Search for the cell housing the specified text and yield its (X, Y) center coordinate. 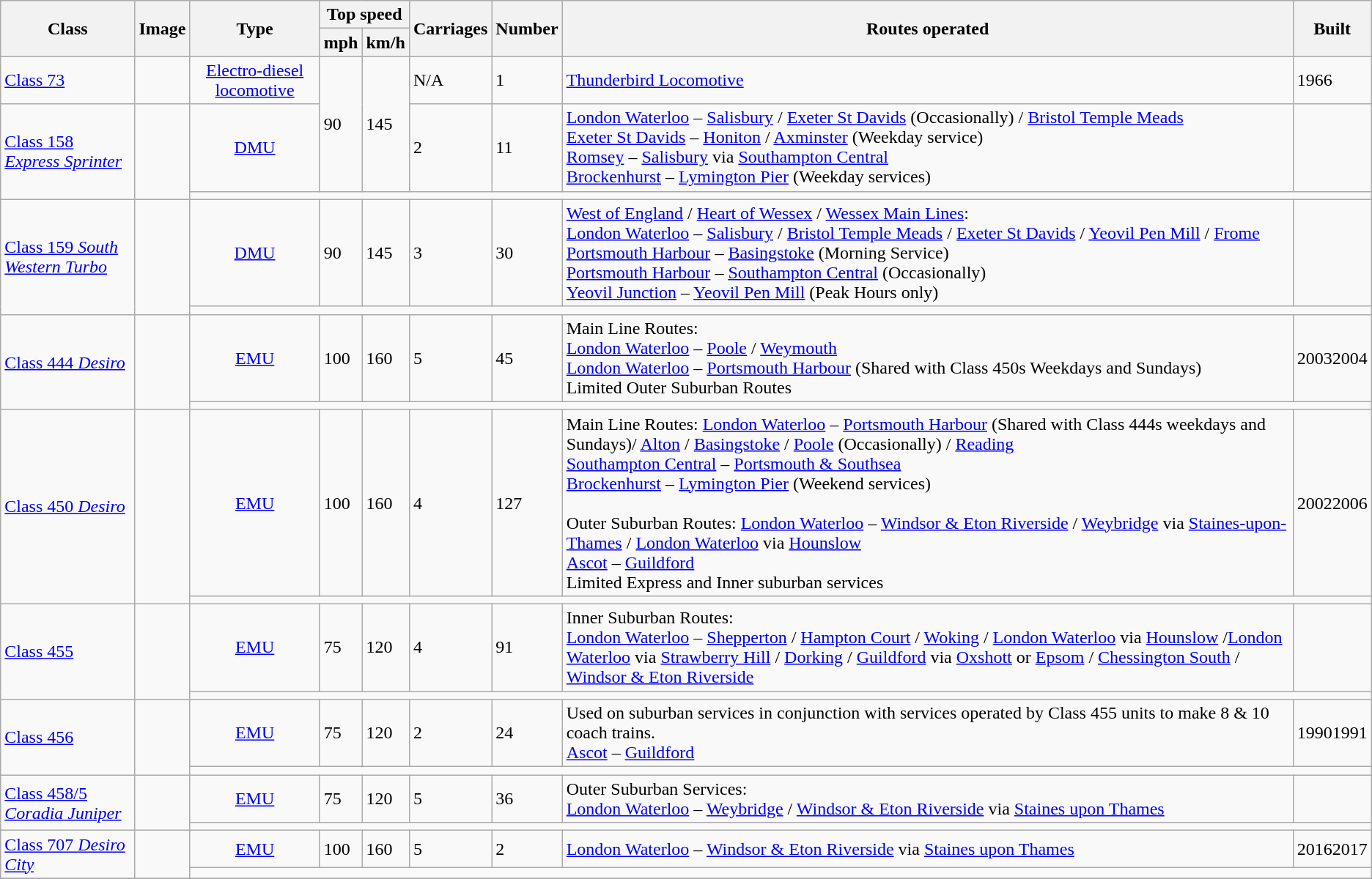
Class 456 (67, 737)
20022006 (1332, 502)
Electro-diesel locomotive (255, 81)
1966 (1332, 81)
Class 455 (67, 651)
Class 73 (67, 81)
Class 707 Desiro City (67, 854)
Routes operated (928, 29)
Class 444 Desiro (67, 362)
11 (527, 148)
20032004 (1332, 357)
Class 458/5 Coradia Juniper (67, 803)
45 (527, 357)
Top speed (364, 15)
London Waterloo – Windsor & Eton Riverside via Staines upon Thames (928, 849)
24 (527, 733)
Type (255, 29)
Used on suburban services in conjunction with services operated by Class 455 units to make 8 & 10 coach trains.Ascot – Guildford (928, 733)
Number (527, 29)
91 (527, 648)
Class (67, 29)
3 (450, 253)
36 (527, 798)
km/h (386, 42)
Built (1332, 29)
Thunderbird Locomotive (928, 81)
Class 158 Express Sprinter (67, 152)
Carriages (450, 29)
mph (341, 42)
1 (527, 81)
Image (163, 29)
Class 159 South Western Turbo (67, 256)
Outer Suburban Services:London Waterloo – Weybridge / Windsor & Eton Riverside via Staines upon Thames (928, 798)
30 (527, 253)
N/A (450, 81)
19901991 (1332, 733)
127 (527, 502)
Class 450 Desiro (67, 507)
20162017 (1332, 849)
